From the cell containing the given text, extract its center point as [x, y] coordinate. 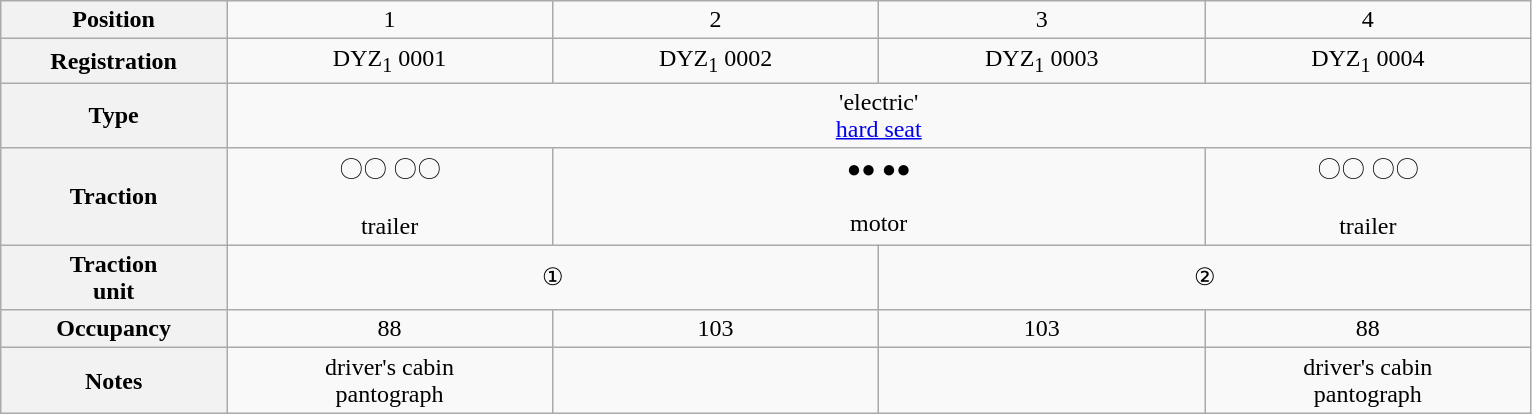
DYZ1 0002 [716, 61]
DYZ1 0003 [1042, 61]
DYZ1 0001 [389, 61]
2 [716, 20]
Registration [114, 61]
Notes [114, 380]
3 [1042, 20]
Position [114, 20]
② [1205, 278]
① [552, 278]
DYZ1 0004 [1368, 61]
1 [389, 20]
Tractionunit [114, 278]
●● ●●motor [879, 196]
Traction [114, 196]
4 [1368, 20]
Occupancy [114, 329]
'electric'hard seat [878, 116]
Type [114, 116]
